From the cell containing the given text, extract its center point as (x, y) coordinate. 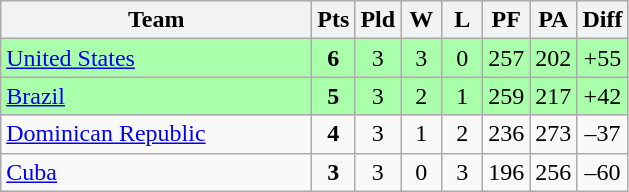
Brazil (156, 96)
6 (334, 58)
5 (334, 96)
PA (554, 20)
Pld (378, 20)
202 (554, 58)
W (422, 20)
Diff (602, 20)
217 (554, 96)
–37 (602, 134)
Cuba (156, 172)
L (462, 20)
236 (506, 134)
Dominican Republic (156, 134)
+55 (602, 58)
+42 (602, 96)
Team (156, 20)
256 (554, 172)
Pts (334, 20)
United States (156, 58)
196 (506, 172)
259 (506, 96)
–60 (602, 172)
PF (506, 20)
257 (506, 58)
4 (334, 134)
273 (554, 134)
